Output the (X, Y) coordinate of the center of the cell containing the given text.  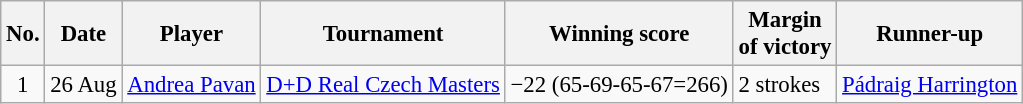
−22 (65-69-65-67=266) (619, 85)
Andrea Pavan (192, 85)
2 strokes (785, 85)
Tournament (383, 34)
1 (23, 85)
D+D Real Czech Masters (383, 85)
No. (23, 34)
Marginof victory (785, 34)
Winning score (619, 34)
26 Aug (84, 85)
Pádraig Harrington (930, 85)
Runner-up (930, 34)
Date (84, 34)
Player (192, 34)
